Find where the given text appears and provide that cell's center as (X, Y) coordinate. 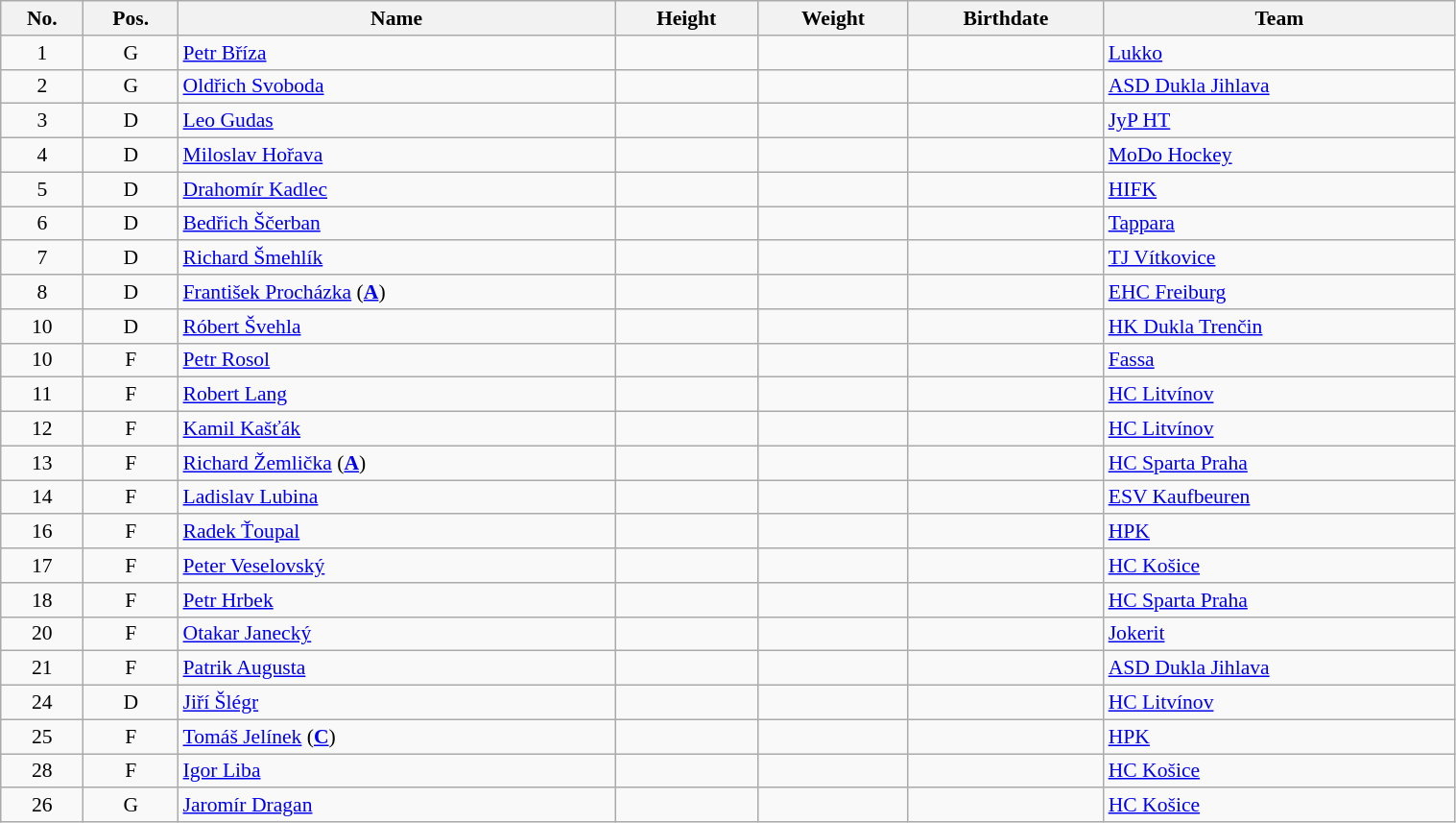
Jaromír Dragan (397, 806)
2 (42, 86)
František Procházka (A) (397, 292)
1 (42, 53)
11 (42, 395)
Petr Hrbek (397, 600)
8 (42, 292)
Patrik Augusta (397, 668)
ESV Kaufbeuren (1279, 497)
Richard Šmehlík (397, 258)
Peter Veselovský (397, 566)
16 (42, 532)
4 (42, 156)
Weight (833, 18)
Pos. (131, 18)
Róbert Švehla (397, 327)
MoDo Hockey (1279, 156)
Birthdate (1006, 18)
24 (42, 703)
Fassa (1279, 360)
Team (1279, 18)
5 (42, 189)
JyP HT (1279, 121)
No. (42, 18)
25 (42, 737)
Kamil Kašťák (397, 429)
Height (687, 18)
6 (42, 224)
Otakar Janecký (397, 634)
12 (42, 429)
HIFK (1279, 189)
HK Dukla Trenčin (1279, 327)
Jiří Šlégr (397, 703)
Tomáš Jelínek (C) (397, 737)
Oldřich Svoboda (397, 86)
Leo Gudas (397, 121)
28 (42, 771)
Tappara (1279, 224)
7 (42, 258)
14 (42, 497)
17 (42, 566)
Miloslav Hořava (397, 156)
Jokerit (1279, 634)
Name (397, 18)
13 (42, 463)
Petr Rosol (397, 360)
3 (42, 121)
Petr Bříza (397, 53)
Igor Liba (397, 771)
26 (42, 806)
18 (42, 600)
TJ Vítkovice (1279, 258)
Bedřich Ščerban (397, 224)
Lukko (1279, 53)
Drahomír Kadlec (397, 189)
21 (42, 668)
Robert Lang (397, 395)
EHC Freiburg (1279, 292)
20 (42, 634)
Ladislav Lubina (397, 497)
Richard Žemlička (A) (397, 463)
Radek Ťoupal (397, 532)
